Capture the cell that displays the provided text and extract its (X, Y) central coordinate. 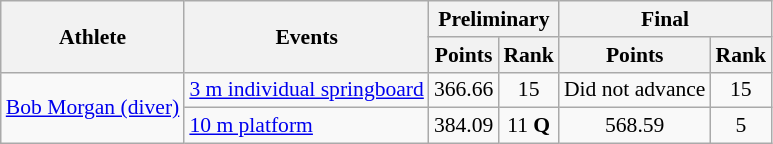
Bob Morgan (diver) (93, 108)
5 (742, 126)
Athlete (93, 36)
Preliminary (494, 19)
Did not advance (635, 90)
3 m individual springboard (306, 90)
11 Q (528, 126)
Final (665, 19)
568.59 (635, 126)
384.09 (464, 126)
366.66 (464, 90)
Events (306, 36)
10 m platform (306, 126)
